From the cell containing the given text, extract its center point as (x, y) coordinate. 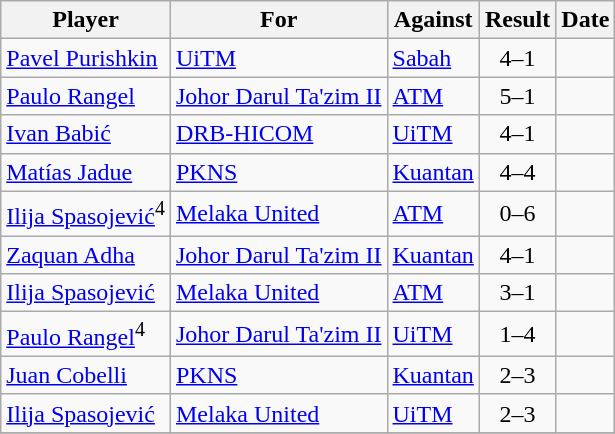
Matías Jadue (86, 172)
Sabah (433, 58)
3–1 (517, 293)
DRB-HICOM (278, 134)
Paulo Rangel (86, 96)
Paulo Rangel4 (86, 334)
Date (586, 20)
Juan Cobelli (86, 375)
1–4 (517, 334)
Pavel Purishkin (86, 58)
0–6 (517, 214)
Ilija Spasojević4 (86, 214)
Ivan Babić (86, 134)
For (278, 20)
Against (433, 20)
Zaquan Adha (86, 255)
5–1 (517, 96)
4–4 (517, 172)
Result (517, 20)
Player (86, 20)
